Capture the cell that displays the provided text and extract its [X, Y] central coordinate. 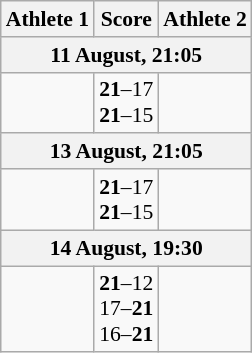
Score [126, 19]
13 August, 21:05 [126, 152]
Athlete 1 [48, 19]
Athlete 2 [204, 19]
21–1217–2116–21 [126, 310]
11 August, 21:05 [126, 55]
14 August, 19:30 [126, 248]
